Scan for the cell matching the given text and deliver its [X, Y] coordinate at center. 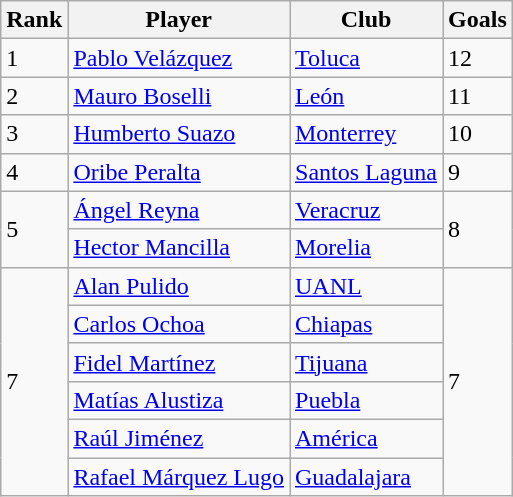
América [366, 438]
9 [478, 172]
Club [366, 20]
4 [34, 172]
Toluca [366, 58]
Tijuana [366, 362]
Fidel Martínez [179, 362]
Rank [34, 20]
10 [478, 134]
Rafael Márquez Lugo [179, 477]
Player [179, 20]
11 [478, 96]
Mauro Boselli [179, 96]
León [366, 96]
3 [34, 134]
Morelia [366, 248]
Carlos Ochoa [179, 324]
Puebla [366, 400]
Oribe Peralta [179, 172]
Humberto Suazo [179, 134]
8 [478, 229]
Santos Laguna [366, 172]
2 [34, 96]
UANL [366, 286]
Veracruz [366, 210]
Raúl Jiménez [179, 438]
Matías Alustiza [179, 400]
Alan Pulido [179, 286]
Monterrey [366, 134]
Hector Mancilla [179, 248]
5 [34, 229]
Pablo Velázquez [179, 58]
Goals [478, 20]
Chiapas [366, 324]
12 [478, 58]
Guadalajara [366, 477]
Ángel Reyna [179, 210]
1 [34, 58]
